Scan for the cell matching the given text and deliver its [x, y] coordinate at center. 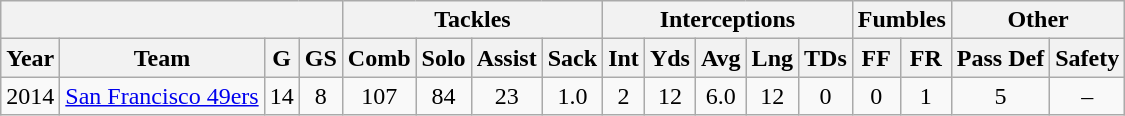
5 [1000, 96]
Yds [670, 58]
84 [444, 96]
107 [379, 96]
Tackles [472, 20]
FR [926, 58]
FF [876, 58]
Team [162, 58]
TDs [826, 58]
Solo [444, 58]
23 [506, 96]
Pass Def [1000, 58]
Lng [772, 58]
Other [1038, 20]
San Francisco 49ers [162, 96]
G [282, 58]
Avg [720, 58]
GS [320, 58]
Safety [1088, 58]
6.0 [720, 96]
Int [624, 58]
Comb [379, 58]
– [1088, 96]
1.0 [572, 96]
2 [624, 96]
Interceptions [728, 20]
Fumbles [902, 20]
1 [926, 96]
Sack [572, 58]
Year [30, 58]
14 [282, 96]
2014 [30, 96]
Assist [506, 58]
8 [320, 96]
